Output the [X, Y] coordinate of the center of the cell containing the given text.  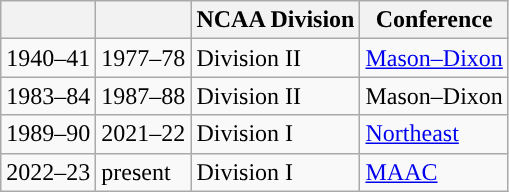
1940–41 [48, 58]
1977–78 [144, 58]
2022–23 [48, 172]
2021–22 [144, 134]
1987–88 [144, 96]
present [144, 172]
1989–90 [48, 134]
NCAA Division [276, 20]
Conference [434, 20]
MAAC [434, 172]
1983–84 [48, 96]
Northeast [434, 134]
